For the text-containing cell, return its midpoint in [X, Y] coordinate format. 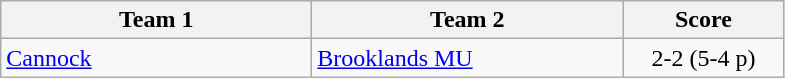
Brooklands MU [468, 58]
Team 2 [468, 20]
2-2 (5-4 p) [704, 58]
Team 1 [156, 20]
Score [704, 20]
Cannock [156, 58]
